Return [x, y] of the center of cell containing provided text 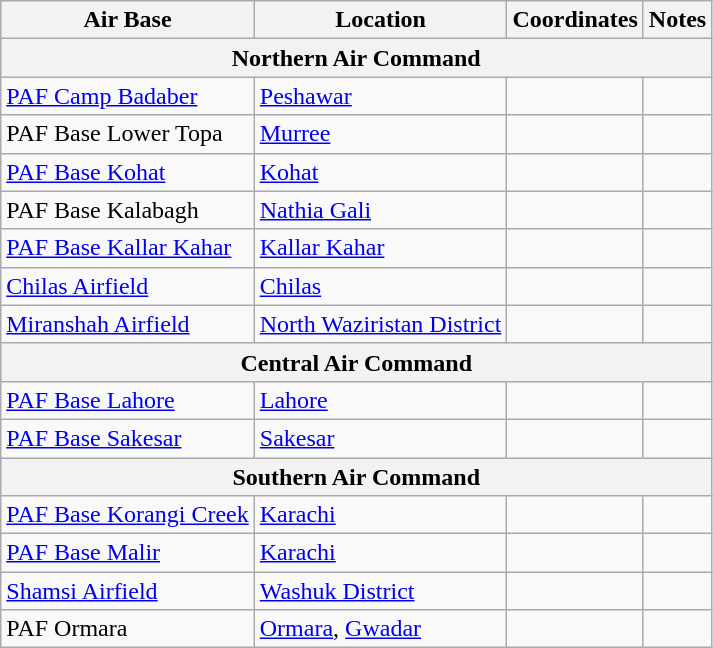
Kohat [380, 172]
Air Base [128, 20]
Kallar Kahar [380, 248]
PAF Base Kallar Kahar [128, 248]
Chilas [380, 286]
PAF Ormara [128, 629]
PAF Base Kohat [128, 172]
Miranshah Airfield [128, 324]
Shamsi Airfield [128, 591]
PAF Base Korangi Creek [128, 515]
Chilas Airfield [128, 286]
Northern Air Command [356, 58]
Southern Air Command [356, 477]
Washuk District [380, 591]
PAF Base Lower Topa [128, 134]
Ormara, Gwadar [380, 629]
Lahore [380, 400]
Peshawar [380, 96]
PAF Base Malir [128, 553]
Sakesar [380, 438]
PAF Base Sakesar [128, 438]
PAF Camp Badaber [128, 96]
Location [380, 20]
PAF Base Kalabagh [128, 210]
Coordinates [575, 20]
Central Air Command [356, 362]
North Waziristan District [380, 324]
Nathia Gali [380, 210]
Notes [677, 20]
Murree [380, 134]
PAF Base Lahore [128, 400]
